Extract the (X, Y) coordinate from the center of the cell holding the provided text.  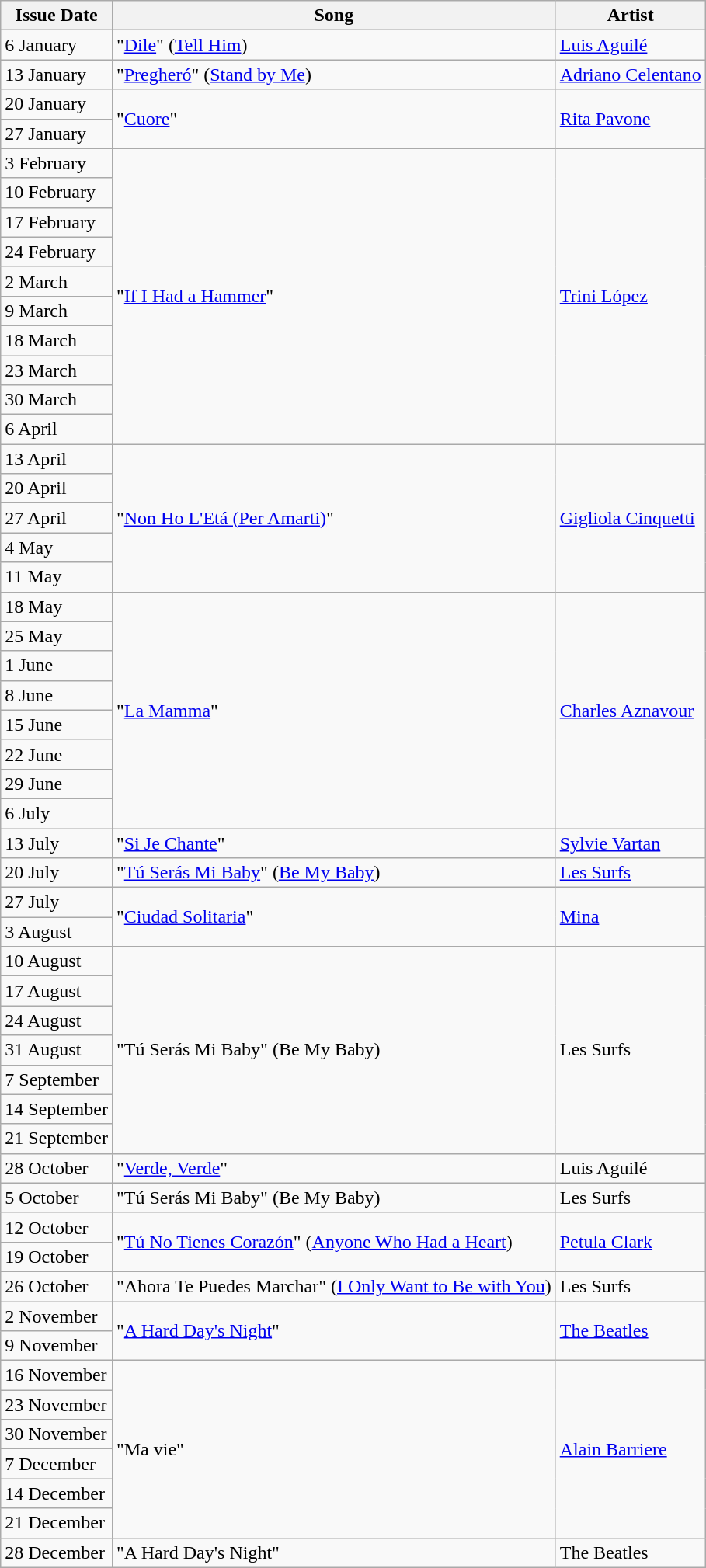
24 August (57, 1020)
13 January (57, 75)
2 March (57, 281)
18 March (57, 340)
20 April (57, 488)
Petula Clark (631, 1242)
21 September (57, 1139)
7 December (57, 1464)
"La Mamma" (334, 710)
"Ciudad Solitaria" (334, 917)
6 July (57, 813)
Sylvie Vartan (631, 843)
10 February (57, 193)
"Pregheró" (Stand by Me) (334, 75)
18 May (57, 607)
31 August (57, 1050)
28 December (57, 1552)
27 January (57, 134)
3 August (57, 932)
26 October (57, 1286)
9 March (57, 311)
27 April (57, 518)
19 October (57, 1257)
28 October (57, 1168)
12 October (57, 1227)
22 June (57, 754)
"Non Ho L'Etá (Per Amarti)" (334, 518)
Artist (631, 16)
29 June (57, 784)
"Tú No Tienes Corazón" (Anyone Who Had a Heart) (334, 1242)
"If I Had a Hammer" (334, 297)
13 April (57, 459)
10 August (57, 961)
Issue Date (57, 16)
25 May (57, 636)
16 November (57, 1375)
"Ma vie" (334, 1449)
15 June (57, 725)
21 December (57, 1523)
8 June (57, 695)
Mina (631, 917)
1 June (57, 666)
17 August (57, 991)
2 November (57, 1316)
Alain Barriere (631, 1449)
30 March (57, 400)
11 May (57, 577)
3 February (57, 163)
7 September (57, 1080)
Charles Aznavour (631, 710)
14 December (57, 1493)
17 February (57, 222)
5 October (57, 1198)
"Dile" (Tell Him) (334, 45)
27 July (57, 902)
Song (334, 16)
Gigliola Cinquetti (631, 518)
Adriano Celentano (631, 75)
6 April (57, 429)
23 November (57, 1405)
24 February (57, 252)
30 November (57, 1434)
"Ahora Te Puedes Marchar" (I Only Want to Be with You) (334, 1286)
4 May (57, 548)
"Si Je Chante" (334, 843)
20 January (57, 104)
"Cuore" (334, 119)
9 November (57, 1346)
20 July (57, 873)
14 September (57, 1109)
13 July (57, 843)
6 January (57, 45)
Rita Pavone (631, 119)
Trini López (631, 297)
23 March (57, 370)
"Verde, Verde" (334, 1168)
